Identify which cell holds the provided text, then report its (x, y) central coordinate. 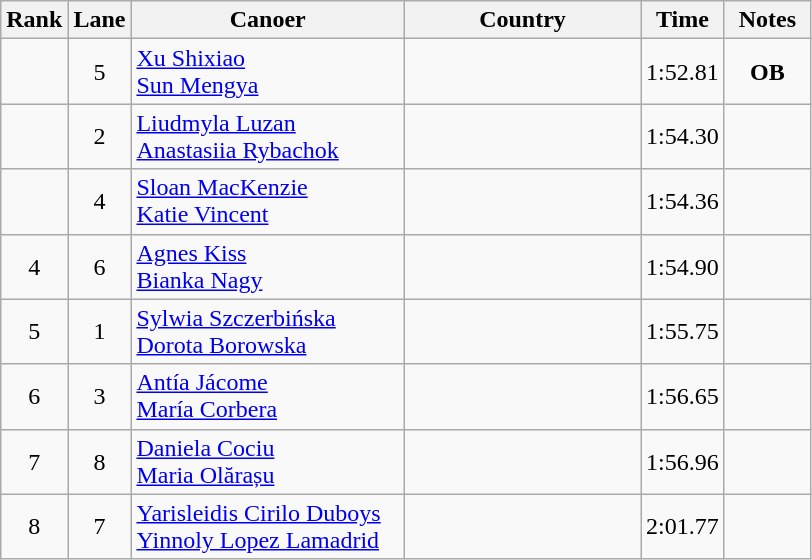
2:01.77 (683, 526)
Notes (767, 20)
Agnes KissBianka Nagy (268, 266)
Xu ShixiaoSun Mengya (268, 72)
Yarisleidis Cirilo DuboysYinnoly Lopez Lamadrid (268, 526)
3 (100, 396)
Time (683, 20)
Rank (34, 20)
1 (100, 332)
1:55.75 (683, 332)
1:56.65 (683, 396)
Sloan MacKenzieKatie Vincent (268, 202)
1:54.30 (683, 136)
1:52.81 (683, 72)
Canoer (268, 20)
1:54.36 (683, 202)
Antía JácomeMaría Corbera (268, 396)
2 (100, 136)
1:56.96 (683, 462)
Daniela CociuMaria Olărașu (268, 462)
OB (767, 72)
1:54.90 (683, 266)
Lane (100, 20)
Liudmyla LuzanAnastasiia Rybachok (268, 136)
Country (522, 20)
Sylwia SzczerbińskaDorota Borowska (268, 332)
